Determine the [X, Y] coordinate at the center of the cell enclosing the given text.  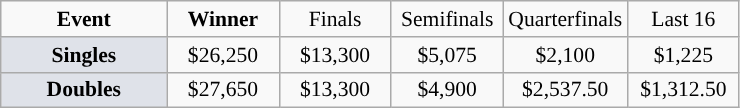
$5,075 [447, 55]
$2,537.50 [565, 90]
Last 16 [683, 19]
Semifinals [447, 19]
$1,225 [683, 55]
$26,250 [223, 55]
$1,312.50 [683, 90]
Quarterfinals [565, 19]
Event [84, 19]
Finals [335, 19]
$4,900 [447, 90]
Winner [223, 19]
Singles [84, 55]
$27,650 [223, 90]
$2,100 [565, 55]
Doubles [84, 90]
